Return the [X, Y] coordinate for the center point of the cell that contains the specified text.  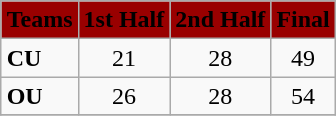
49 [303, 58]
2nd Half [220, 20]
Final [303, 20]
1st Half [124, 20]
26 [124, 96]
CU [40, 58]
21 [124, 58]
Teams [40, 20]
54 [303, 96]
OU [40, 96]
